From the cell containing the given text, extract its center point as [x, y] coordinate. 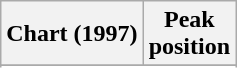
Peak position [189, 34]
Chart (1997) [72, 34]
